For the text-containing cell, return its midpoint in (X, Y) coordinate format. 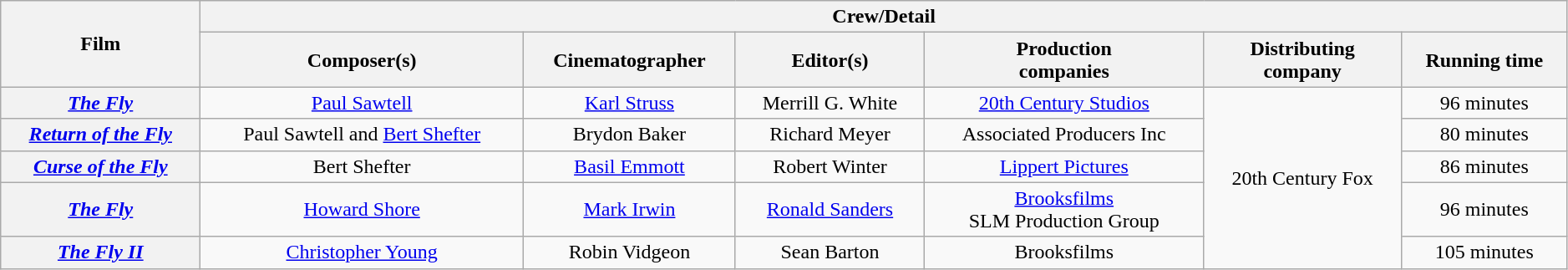
Merrill G. White (830, 103)
Ronald Sanders (830, 209)
Basil Emmott (630, 166)
Howard Shore (363, 209)
Robert Winter (830, 166)
Cinematographer (630, 60)
Paul Sawtell and Bert Shefter (363, 135)
Sean Barton (830, 252)
Return of the Fly (100, 135)
20th Century Studios (1064, 103)
Production companies (1064, 60)
Distributing company (1302, 60)
Richard Meyer (830, 135)
Crew/Detail (884, 17)
Brydon Baker (630, 135)
Mark Irwin (630, 209)
Associated Producers Inc (1064, 135)
Running time (1484, 60)
Film (100, 43)
Bert Shefter (363, 166)
Curse of the Fly (100, 166)
Brooksfilms SLM Production Group (1064, 209)
Christopher Young (363, 252)
105 minutes (1484, 252)
80 minutes (1484, 135)
Karl Struss (630, 103)
Lippert Pictures (1064, 166)
The Fly II (100, 252)
Paul Sawtell (363, 103)
Robin Vidgeon (630, 252)
86 minutes (1484, 166)
Brooksfilms (1064, 252)
Composer(s) (363, 60)
20th Century Fox (1302, 177)
Editor(s) (830, 60)
